For the text-containing cell, return its midpoint in [x, y] coordinate format. 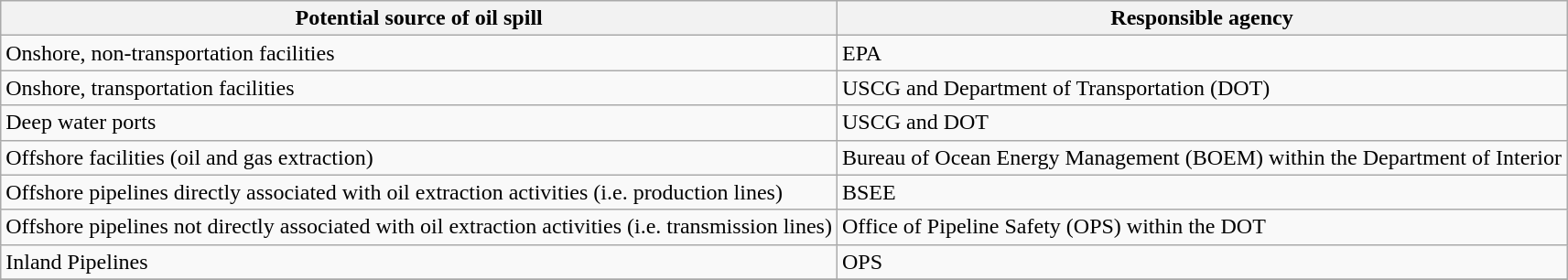
Potential source of oil spill [419, 18]
Offshore pipelines not directly associated with oil extraction activities (i.e. transmission lines) [419, 227]
Offshore facilities (oil and gas extraction) [419, 157]
OPS [1201, 262]
Deep water ports [419, 123]
BSEE [1201, 192]
USCG and DOT [1201, 123]
EPA [1201, 53]
Bureau of Ocean Energy Management (BOEM) within the Department of Interior [1201, 157]
Onshore, transportation facilities [419, 88]
Onshore, non-transportation facilities [419, 53]
Inland Pipelines [419, 262]
Responsible agency [1201, 18]
Offshore pipelines directly associated with oil extraction activities (i.e. production lines) [419, 192]
USCG and Department of Transportation (DOT) [1201, 88]
Office of Pipeline Safety (OPS) within the DOT [1201, 227]
